For the text-containing cell, return its midpoint in [X, Y] coordinate format. 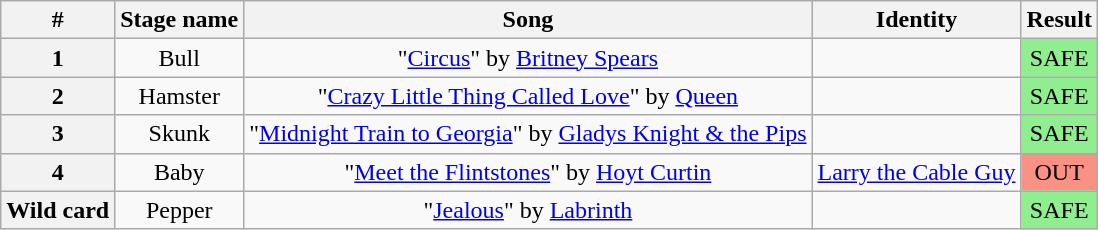
# [58, 20]
"Crazy Little Thing Called Love" by Queen [528, 96]
Skunk [180, 134]
OUT [1059, 172]
Stage name [180, 20]
Baby [180, 172]
Wild card [58, 210]
Identity [916, 20]
"Meet the Flintstones" by Hoyt Curtin [528, 172]
1 [58, 58]
"Circus" by Britney Spears [528, 58]
"Midnight Train to Georgia" by Gladys Knight & the Pips [528, 134]
3 [58, 134]
"Jealous" by Labrinth [528, 210]
4 [58, 172]
Song [528, 20]
Bull [180, 58]
Hamster [180, 96]
Pepper [180, 210]
2 [58, 96]
Larry the Cable Guy [916, 172]
Result [1059, 20]
